Scan for the cell matching the given text and deliver its [x, y] coordinate at center. 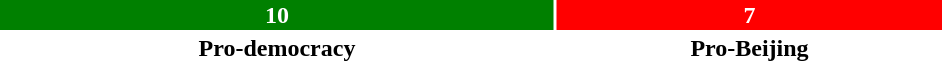
10 [277, 15]
7 [750, 15]
